Output the [x, y] coordinate of the center of the cell containing the given text.  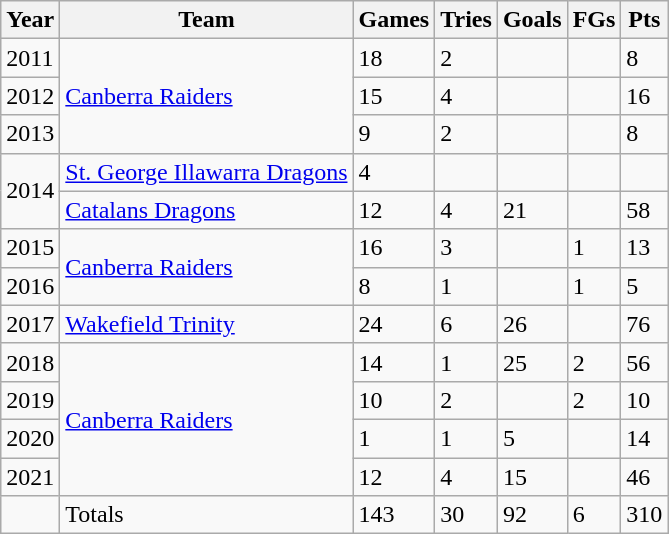
2019 [30, 400]
56 [644, 362]
143 [394, 515]
9 [394, 134]
2011 [30, 58]
18 [394, 58]
310 [644, 515]
58 [644, 210]
26 [532, 324]
2014 [30, 191]
Catalans Dragons [206, 210]
76 [644, 324]
46 [644, 477]
Tries [466, 20]
Team [206, 20]
St. George Illawarra Dragons [206, 172]
2013 [30, 134]
25 [532, 362]
Goals [532, 20]
2020 [30, 438]
FGs [594, 20]
Year [30, 20]
2015 [30, 248]
Games [394, 20]
2021 [30, 477]
2012 [30, 96]
Totals [206, 515]
Pts [644, 20]
24 [394, 324]
2017 [30, 324]
92 [532, 515]
3 [466, 248]
13 [644, 248]
Wakefield Trinity [206, 324]
21 [532, 210]
30 [466, 515]
2016 [30, 286]
2018 [30, 362]
